Return (X, Y) of the center of cell containing provided text 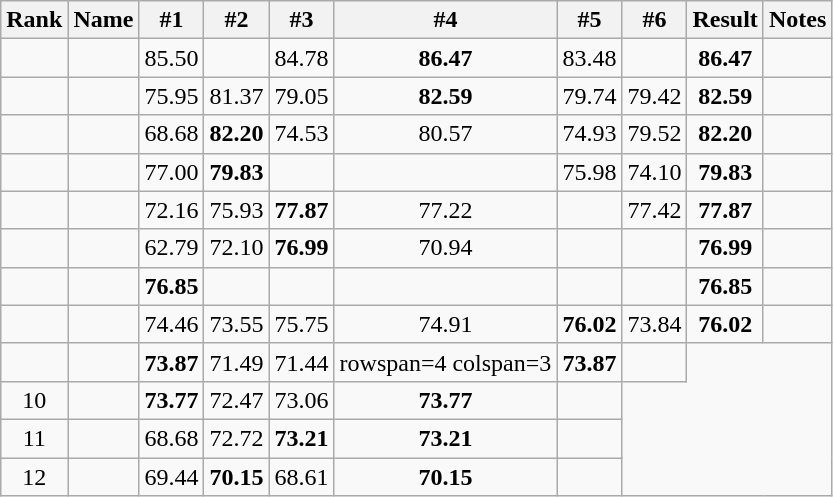
77.22 (446, 210)
74.10 (654, 172)
72.47 (236, 400)
68.61 (302, 477)
73.84 (654, 324)
73.55 (236, 324)
84.78 (302, 58)
#2 (236, 20)
12 (34, 477)
74.53 (302, 134)
75.93 (236, 210)
71.49 (236, 362)
77.42 (654, 210)
#5 (590, 20)
75.75 (302, 324)
Notes (797, 20)
79.74 (590, 96)
#6 (654, 20)
77.00 (172, 172)
69.44 (172, 477)
62.79 (172, 248)
#4 (446, 20)
Rank (34, 20)
72.10 (236, 248)
83.48 (590, 58)
75.95 (172, 96)
85.50 (172, 58)
11 (34, 438)
79.52 (654, 134)
72.72 (236, 438)
#3 (302, 20)
79.05 (302, 96)
75.98 (590, 172)
79.42 (654, 96)
73.06 (302, 400)
70.94 (446, 248)
rowspan=4 colspan=3 (446, 362)
80.57 (446, 134)
74.93 (590, 134)
72.16 (172, 210)
10 (34, 400)
Name (104, 20)
74.91 (446, 324)
71.44 (302, 362)
#1 (172, 20)
Result (725, 20)
74.46 (172, 324)
81.37 (236, 96)
